For the text-containing cell, return its midpoint in (X, Y) coordinate format. 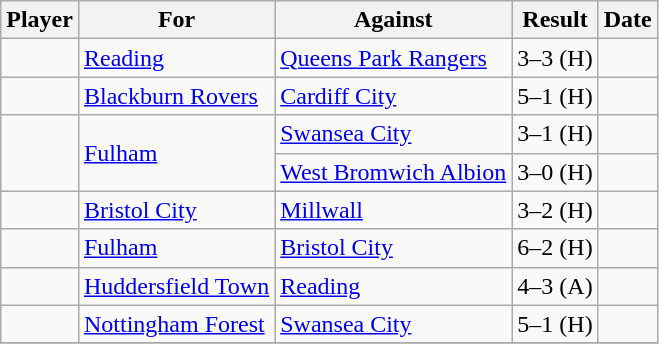
Blackburn Rovers (176, 96)
Huddersfield Town (176, 286)
Player (40, 20)
Date (628, 20)
3–1 (H) (555, 134)
6–2 (H) (555, 248)
3–3 (H) (555, 58)
4–3 (A) (555, 286)
Result (555, 20)
Nottingham Forest (176, 324)
3–0 (H) (555, 172)
3–2 (H) (555, 210)
Against (394, 20)
Queens Park Rangers (394, 58)
West Bromwich Albion (394, 172)
For (176, 20)
Cardiff City (394, 96)
Millwall (394, 210)
